Capture the cell that displays the provided text and extract its (x, y) central coordinate. 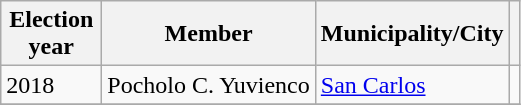
Electionyear (52, 34)
Municipality/City (412, 34)
San Carlos (412, 85)
Pocholo C. Yuvienco (208, 85)
Member (208, 34)
2018 (52, 85)
